Output the (X, Y) coordinate of the center of the cell containing the given text.  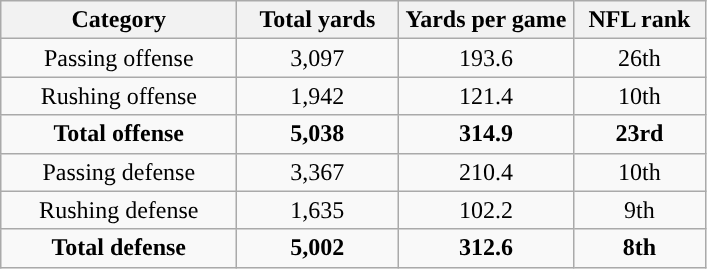
9th (640, 210)
3,097 (318, 58)
312.6 (486, 248)
Passing defense (119, 172)
102.2 (486, 210)
1,635 (318, 210)
NFL rank (640, 20)
Total offense (119, 134)
Total defense (119, 248)
23rd (640, 134)
193.6 (486, 58)
Category (119, 20)
Yards per game (486, 20)
210.4 (486, 172)
Rushing defense (119, 210)
Passing offense (119, 58)
1,942 (318, 96)
121.4 (486, 96)
Total yards (318, 20)
Rushing offense (119, 96)
8th (640, 248)
5,002 (318, 248)
314.9 (486, 134)
5,038 (318, 134)
3,367 (318, 172)
26th (640, 58)
